Output the [X, Y] coordinate of the center of the cell containing the given text.  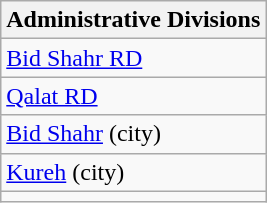
Kureh (city) [134, 172]
Qalat RD [134, 96]
Administrative Divisions [134, 20]
Bid Shahr (city) [134, 134]
Bid Shahr RD [134, 58]
